From the cell containing the given text, extract its center point as [X, Y] coordinate. 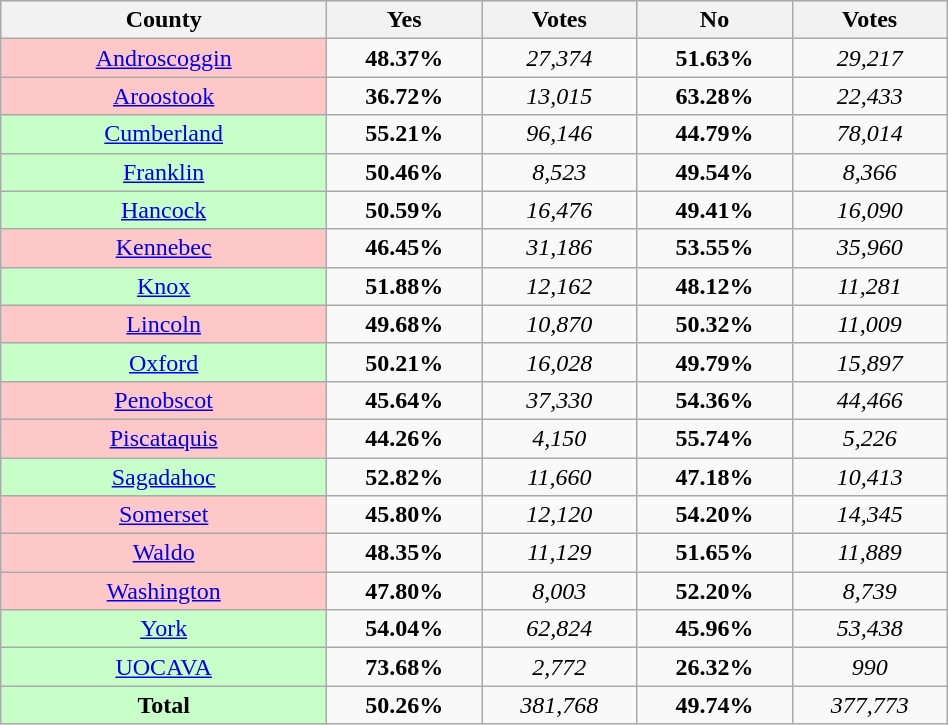
73.68% [404, 667]
29,217 [870, 58]
10,413 [870, 477]
45.64% [404, 400]
16,476 [560, 210]
54.20% [714, 515]
8,366 [870, 172]
16,090 [870, 210]
Total [164, 705]
48.35% [404, 553]
Washington [164, 591]
15,897 [870, 362]
Lincoln [164, 324]
Sagadahoc [164, 477]
York [164, 629]
11,281 [870, 286]
36.72% [404, 96]
51.65% [714, 553]
990 [870, 667]
27,374 [560, 58]
11,009 [870, 324]
14,345 [870, 515]
22,433 [870, 96]
UOCAVA [164, 667]
53,438 [870, 629]
49.68% [404, 324]
Knox [164, 286]
49.74% [714, 705]
Franklin [164, 172]
Oxford [164, 362]
63.28% [714, 96]
13,015 [560, 96]
16,028 [560, 362]
Kennebec [164, 248]
8,523 [560, 172]
47.80% [404, 591]
County [164, 20]
49.79% [714, 362]
10,870 [560, 324]
Penobscot [164, 400]
31,186 [560, 248]
96,146 [560, 134]
62,824 [560, 629]
45.96% [714, 629]
Cumberland [164, 134]
Waldo [164, 553]
50.46% [404, 172]
46.45% [404, 248]
Androscoggin [164, 58]
44,466 [870, 400]
8,003 [560, 591]
11,889 [870, 553]
52.20% [714, 591]
8,739 [870, 591]
26.32% [714, 667]
51.88% [404, 286]
35,960 [870, 248]
50.21% [404, 362]
48.37% [404, 58]
51.63% [714, 58]
55.21% [404, 134]
381,768 [560, 705]
Hancock [164, 210]
11,660 [560, 477]
52.82% [404, 477]
50.59% [404, 210]
49.41% [714, 210]
Yes [404, 20]
No [714, 20]
53.55% [714, 248]
Somerset [164, 515]
Piscataquis [164, 438]
5,226 [870, 438]
44.26% [404, 438]
45.80% [404, 515]
12,120 [560, 515]
4,150 [560, 438]
54.04% [404, 629]
377,773 [870, 705]
54.36% [714, 400]
Aroostook [164, 96]
50.26% [404, 705]
12,162 [560, 286]
50.32% [714, 324]
11,129 [560, 553]
2,772 [560, 667]
55.74% [714, 438]
48.12% [714, 286]
78,014 [870, 134]
44.79% [714, 134]
47.18% [714, 477]
49.54% [714, 172]
37,330 [560, 400]
